Detect which cell encompasses the target text, then output its [X, Y] center coordinate. 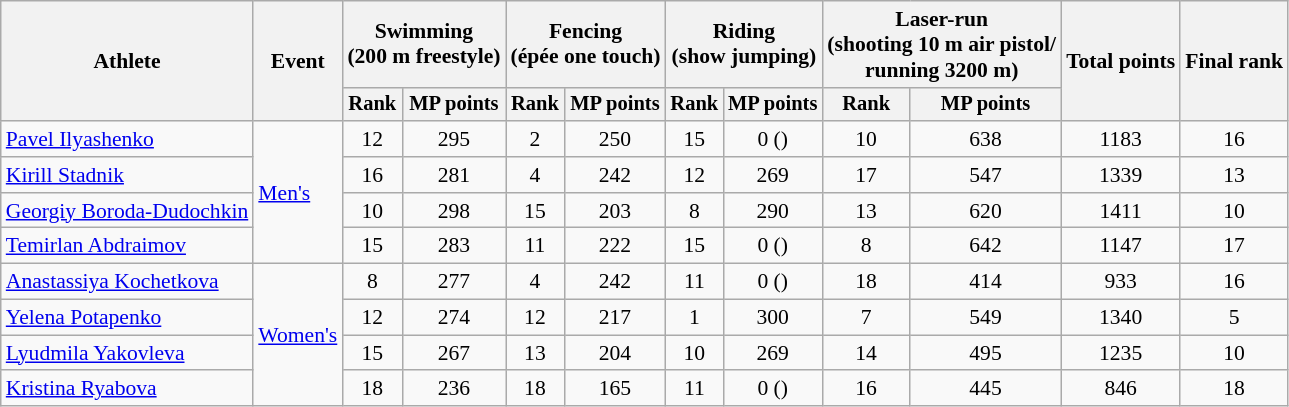
Men's [298, 192]
300 [772, 318]
445 [986, 389]
Kristina Ryabova [128, 389]
Pavel Ilyashenko [128, 139]
1147 [1120, 246]
295 [454, 139]
277 [454, 282]
1340 [1120, 318]
1339 [1120, 175]
Total points [1120, 61]
5 [1234, 318]
Women's [298, 335]
Georgiy Boroda-Dudochkin [128, 211]
290 [772, 211]
Lyudmila Yakovleva [128, 353]
1 [695, 318]
620 [986, 211]
Riding(show jumping) [744, 44]
236 [454, 389]
Kirill Stadnik [128, 175]
14 [866, 353]
165 [614, 389]
1183 [1120, 139]
2 [536, 139]
638 [986, 139]
Fencing(épée one touch) [586, 44]
Laser-run(shooting 10 m air pistol/running 3200 m) [942, 44]
7 [866, 318]
Temirlan Abdraimov [128, 246]
Final rank [1234, 61]
283 [454, 246]
222 [614, 246]
Anastassiya Kochetkova [128, 282]
Athlete [128, 61]
414 [986, 282]
547 [986, 175]
642 [986, 246]
250 [614, 139]
Yelena Potapenko [128, 318]
298 [454, 211]
549 [986, 318]
933 [1120, 282]
274 [454, 318]
267 [454, 353]
846 [1120, 389]
1411 [1120, 211]
Swimming(200 m freestyle) [424, 44]
204 [614, 353]
281 [454, 175]
Event [298, 61]
495 [986, 353]
217 [614, 318]
1235 [1120, 353]
203 [614, 211]
